For the text-containing cell, return its midpoint in [X, Y] coordinate format. 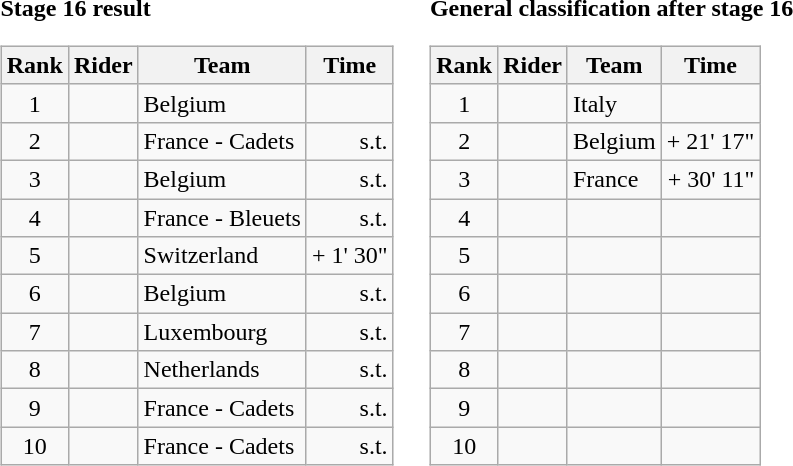
France [614, 179]
+ 1' 30" [350, 256]
Luxembourg [222, 332]
Netherlands [222, 370]
France - Bleuets [222, 217]
Switzerland [222, 256]
Italy [614, 103]
+ 21' 17" [710, 141]
+ 30' 11" [710, 179]
